For the text-containing cell, return its midpoint in [x, y] coordinate format. 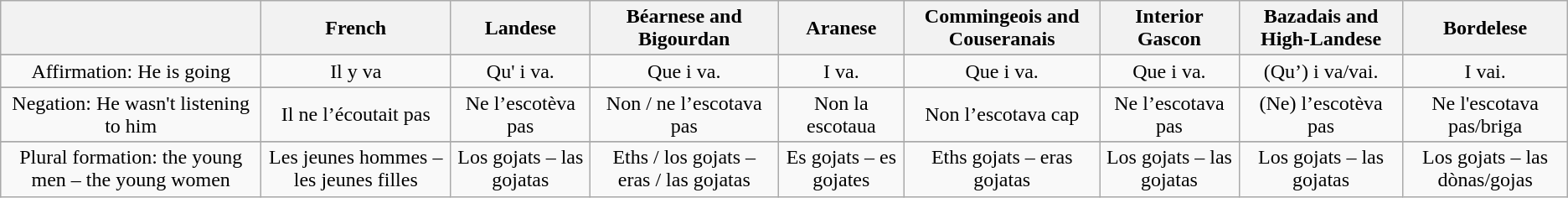
I vai. [1485, 71]
Non l’escotava cap [1002, 114]
Béarnese and Bigourdan [684, 29]
Eths / los gojats – eras / las gojatas [684, 169]
(Qu’) i va/vai. [1321, 71]
Es gojats – es gojates [841, 169]
Eths gojats – eras gojatas [1002, 169]
Il ne l’écoutait pas [356, 114]
Los gojats – las dònas/gojas [1485, 169]
(Ne) l’escotèva pas [1321, 114]
Landese [521, 29]
Plural formation: the young men – the young women [131, 169]
Affirmation: He is going [131, 71]
Interior Gascon [1169, 29]
Commingeois and Couseranais [1002, 29]
Aranese [841, 29]
Les jeunes hommes – les jeunes filles [356, 169]
I va. [841, 71]
French [356, 29]
Bazadais and High-Landese [1321, 29]
Ne l’escotava pas [1169, 114]
Non la escotaua [841, 114]
Il y va [356, 71]
Qu' i va. [521, 71]
Ne l'escotava pas/briga [1485, 114]
Bordelese [1485, 29]
Non / ne l’escotava pas [684, 114]
Negation: He wasn't listening to him [131, 114]
Ne l’escotèva pas [521, 114]
